Return the [x, y] coordinate for the center point of the cell that contains the specified text.  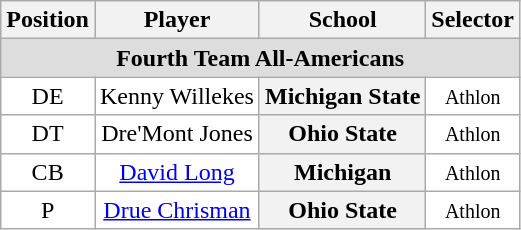
Player [176, 20]
CB [48, 172]
Selector [473, 20]
School [342, 20]
Fourth Team All-Americans [260, 58]
DT [48, 134]
Dre'Mont Jones [176, 134]
P [48, 210]
Drue Chrisman [176, 210]
David Long [176, 172]
Kenny Willekes [176, 96]
DE [48, 96]
Michigan State [342, 96]
Michigan [342, 172]
Position [48, 20]
